Locate the cell with the specified text and output its [x, y] center coordinate. 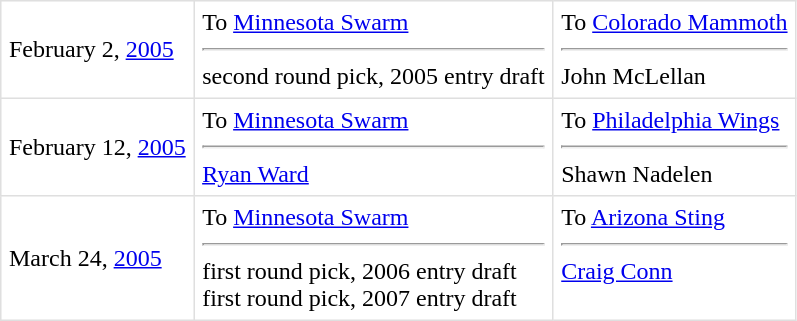
February 2, 2005 [98, 50]
To Arizona Sting Craig Conn [674, 258]
To Minnesota Swarm first round pick, 2006 entry draftfirst round pick, 2007 entry draft [374, 258]
To Minnesota Swarm Ryan Ward [374, 147]
To Colorado Mammoth John McLellan [674, 50]
March 24, 2005 [98, 258]
February 12, 2005 [98, 147]
To Philadelphia Wings Shawn Nadelen [674, 147]
To Minnesota Swarm second round pick, 2005 entry draft [374, 50]
